Detect which cell encompasses the target text, then output its [X, Y] center coordinate. 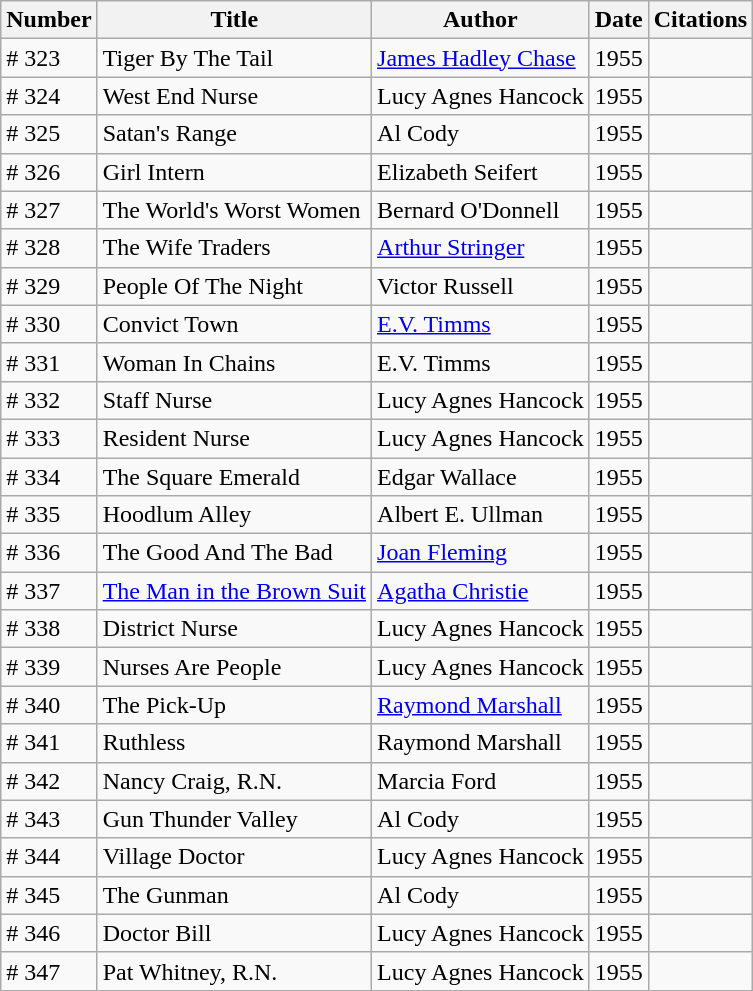
# 329 [49, 286]
Girl Intern [234, 172]
Author [481, 20]
Bernard O'Donnell [481, 210]
# 338 [49, 629]
Elizabeth Seifert [481, 172]
Number [49, 20]
The Gunman [234, 895]
# 335 [49, 515]
# 327 [49, 210]
The Man in the Brown Suit [234, 591]
Doctor Bill [234, 933]
The Pick-Up [234, 705]
Date [618, 20]
Village Doctor [234, 857]
The Wife Traders [234, 248]
Victor Russell [481, 286]
# 333 [49, 438]
Agatha Christie [481, 591]
Arthur Stringer [481, 248]
Ruthless [234, 743]
# 339 [49, 667]
# 347 [49, 971]
The Good And The Bad [234, 553]
The World's Worst Women [234, 210]
# 346 [49, 933]
James Hadley Chase [481, 58]
# 344 [49, 857]
Staff Nurse [234, 400]
Resident Nurse [234, 438]
Marcia Ford [481, 781]
# 342 [49, 781]
West End Nurse [234, 96]
# 323 [49, 58]
# 337 [49, 591]
# 331 [49, 362]
# 336 [49, 553]
Albert E. Ullman [481, 515]
Citations [700, 20]
# 330 [49, 324]
Title [234, 20]
Satan's Range [234, 134]
# 343 [49, 819]
People Of The Night [234, 286]
Gun Thunder Valley [234, 819]
# 328 [49, 248]
Woman In Chains [234, 362]
# 345 [49, 895]
# 324 [49, 96]
Nurses Are People [234, 667]
# 334 [49, 477]
# 341 [49, 743]
Nancy Craig, R.N. [234, 781]
# 326 [49, 172]
Convict Town [234, 324]
# 325 [49, 134]
Pat Whitney, R.N. [234, 971]
Edgar Wallace [481, 477]
The Square Emerald [234, 477]
# 340 [49, 705]
District Nurse [234, 629]
Tiger By The Tail [234, 58]
Hoodlum Alley [234, 515]
# 332 [49, 400]
Joan Fleming [481, 553]
